Extract the (X, Y) coordinate from the center of the cell holding the provided text.  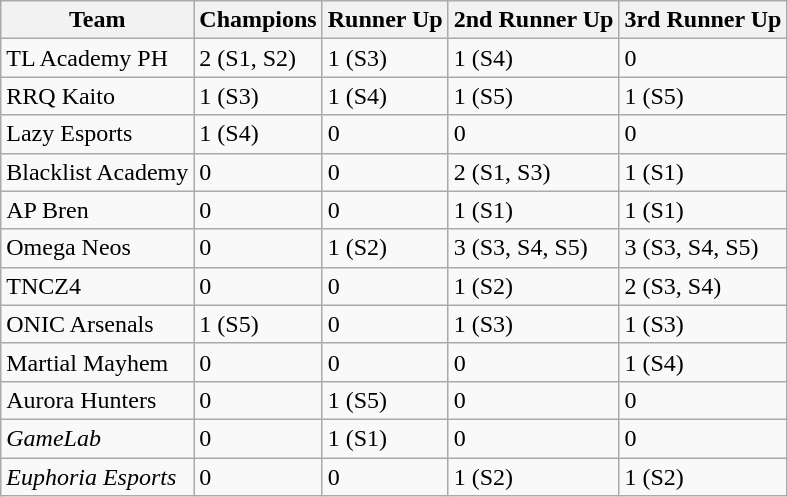
Team (98, 20)
3rd Runner Up (703, 20)
Blacklist Academy (98, 172)
TNCZ4 (98, 286)
TL Academy PH (98, 58)
Martial Mayhem (98, 362)
Euphoria Esports (98, 477)
Omega Neos (98, 248)
Lazy Esports (98, 134)
2 (S1, S3) (534, 172)
Champions (258, 20)
2nd Runner Up (534, 20)
GameLab (98, 438)
ONIC Arsenals (98, 324)
RRQ Kaito (98, 96)
AP Bren (98, 210)
Aurora Hunters (98, 400)
Runner Up (385, 20)
2 (S3, S4) (703, 286)
2 (S1, S2) (258, 58)
